Determine the (X, Y) coordinate at the center of the cell enclosing the given text.  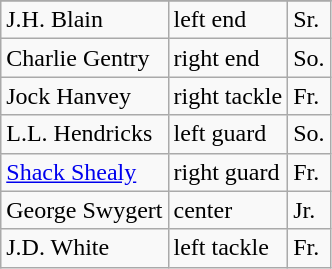
right guard (228, 172)
Jock Hanvey (84, 96)
J.H. Blain (84, 20)
Jr. (309, 210)
left end (228, 20)
center (228, 210)
left guard (228, 134)
J.D. White (84, 248)
Charlie Gentry (84, 58)
left tackle (228, 248)
right tackle (228, 96)
Shack Shealy (84, 172)
L.L. Hendricks (84, 134)
Sr. (309, 20)
George Swygert (84, 210)
right end (228, 58)
